From the cell containing the given text, extract its center point as [X, Y] coordinate. 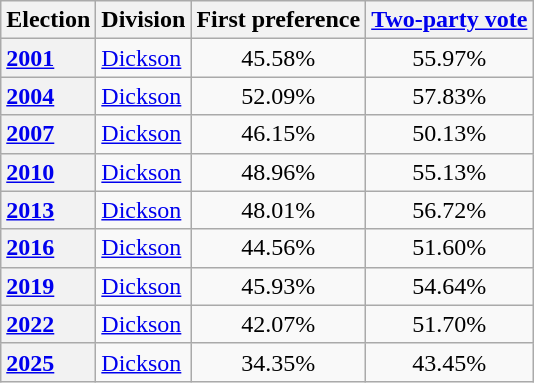
54.64% [450, 286]
2001 [48, 58]
46.15% [278, 134]
2004 [48, 96]
34.35% [278, 362]
44.56% [278, 248]
48.96% [278, 172]
55.97% [450, 58]
57.83% [450, 96]
Two-party vote [450, 20]
51.70% [450, 324]
2022 [48, 324]
56.72% [450, 210]
2013 [48, 210]
51.60% [450, 248]
2019 [48, 286]
Election [48, 20]
Division [144, 20]
First preference [278, 20]
2010 [48, 172]
50.13% [450, 134]
52.09% [278, 96]
2007 [48, 134]
45.58% [278, 58]
42.07% [278, 324]
43.45% [450, 362]
55.13% [450, 172]
2016 [48, 248]
45.93% [278, 286]
48.01% [278, 210]
2025 [48, 362]
